Provide the (X, Y) coordinate of the cell's center where the given text is located.  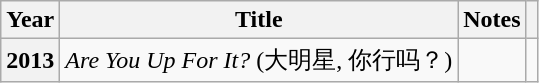
Year (30, 20)
Are You Up For It? (大明星, 你行吗？) (259, 60)
Notes (492, 20)
2013 (30, 60)
Title (259, 20)
